Extract the [x, y] coordinate from the center of the cell holding the provided text.  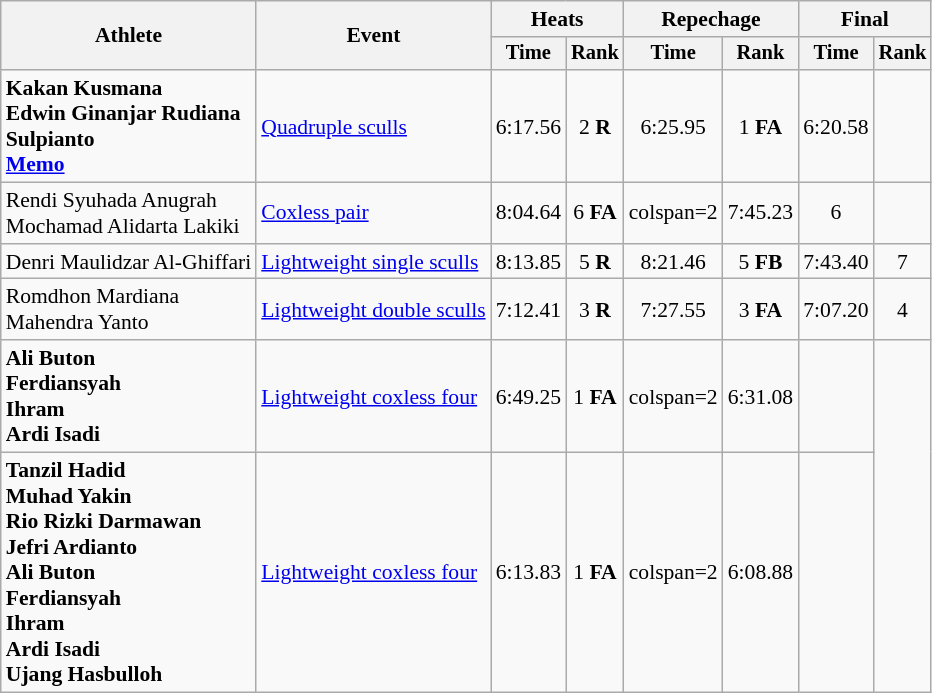
6:49.25 [528, 396]
7:27.55 [674, 310]
7 [903, 262]
Athlete [128, 36]
6:31.08 [760, 396]
Denri Maulidzar Al-Ghiffari [128, 262]
Romdhon MardianaMahendra Yanto [128, 310]
6:13.83 [528, 573]
Quadruple sculls [373, 126]
6 [836, 214]
2 R [595, 126]
Lightweight double sculls [373, 310]
6:25.95 [674, 126]
Final [864, 19]
5 FB [760, 262]
Event [373, 36]
Rendi Syuhada AnugrahMochamad Alidarta Lakiki [128, 214]
8:04.64 [528, 214]
7:12.41 [528, 310]
Lightweight single sculls [373, 262]
Ali ButonFerdiansyahIhramArdi Isadi [128, 396]
8:21.46 [674, 262]
7:07.20 [836, 310]
Tanzil HadidMuhad YakinRio Rizki DarmawanJefri ArdiantoAli ButonFerdiansyahIhramArdi IsadiUjang Hasbulloh [128, 573]
6:08.88 [760, 573]
Kakan KusmanaEdwin Ginanjar RudianaSulpiantoMemo [128, 126]
8:13.85 [528, 262]
6:17.56 [528, 126]
5 R [595, 262]
3 R [595, 310]
7:45.23 [760, 214]
Coxless pair [373, 214]
6:20.58 [836, 126]
3 FA [760, 310]
4 [903, 310]
Heats [558, 19]
Repechage [712, 19]
7:43.40 [836, 262]
6 FA [595, 214]
